Return the (x, y) coordinate for the center point of the cell that contains the specified text.  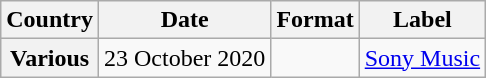
Country (50, 20)
Format (315, 20)
Various (50, 58)
Label (422, 20)
Sony Music (422, 58)
Date (184, 20)
23 October 2020 (184, 58)
